Scan for the cell matching the given text and deliver its (x, y) coordinate at center. 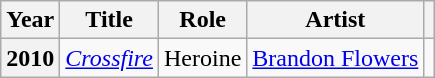
Artist (336, 20)
Crossfire (110, 58)
2010 (30, 58)
Title (110, 20)
Role (202, 20)
Heroine (202, 58)
Year (30, 20)
Brandon Flowers (336, 58)
